From the cell containing the given text, extract its center point as [x, y] coordinate. 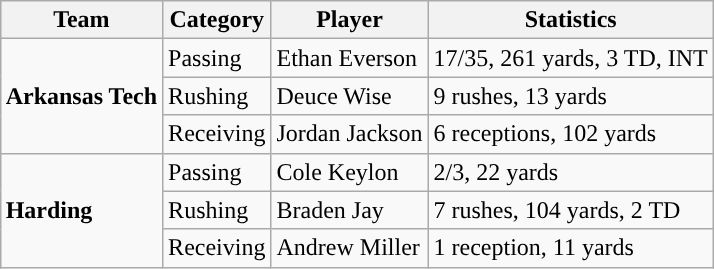
2/3, 22 yards [570, 172]
Ethan Everson [350, 58]
Jordan Jackson [350, 134]
Statistics [570, 20]
Braden Jay [350, 210]
Deuce Wise [350, 96]
7 rushes, 104 yards, 2 TD [570, 210]
Category [217, 20]
Team [81, 20]
Player [350, 20]
9 rushes, 13 yards [570, 96]
Cole Keylon [350, 172]
Andrew Miller [350, 248]
6 receptions, 102 yards [570, 134]
1 reception, 11 yards [570, 248]
Arkansas Tech [81, 96]
17/35, 261 yards, 3 TD, INT [570, 58]
Harding [81, 210]
